Determine the [x, y] coordinate at the center of the cell enclosing the given text.  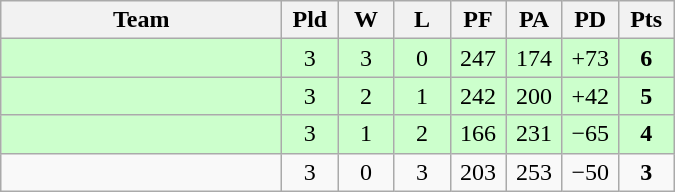
L [422, 20]
−50 [590, 172]
PD [590, 20]
+42 [590, 96]
Team [142, 20]
6 [646, 58]
174 [534, 58]
4 [646, 134]
+73 [590, 58]
W [366, 20]
242 [478, 96]
253 [534, 172]
200 [534, 96]
5 [646, 96]
Pld [310, 20]
247 [478, 58]
231 [534, 134]
203 [478, 172]
−65 [590, 134]
PF [478, 20]
PA [534, 20]
Pts [646, 20]
166 [478, 134]
